Locate the cell with the specified text and output its [x, y] center coordinate. 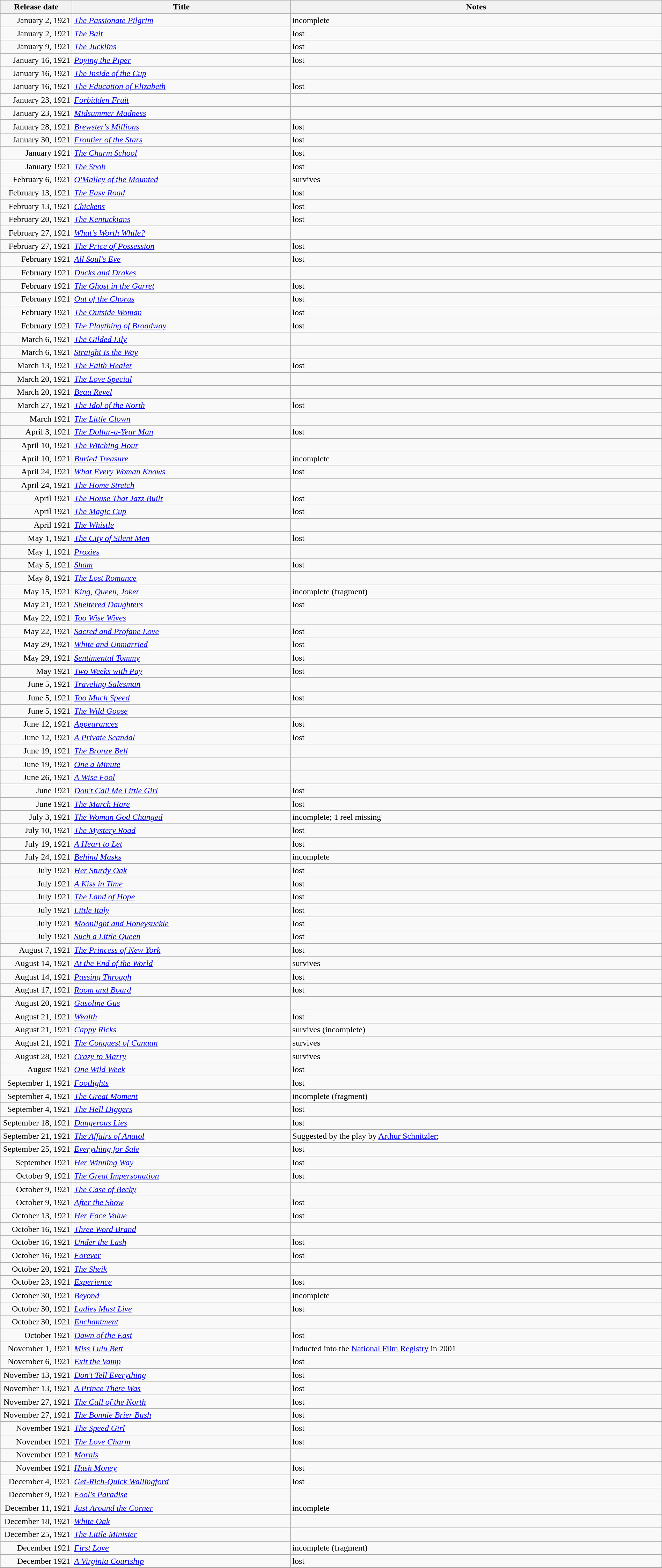
Gasoline Gus [182, 1003]
Her Winning Way [182, 1162]
Too Much Speed [182, 698]
After the Show [182, 1202]
September 1, 1921 [36, 1083]
May 21, 1921 [36, 605]
February 6, 1921 [36, 180]
Dawn of the East [182, 1335]
Hush Money [182, 1468]
Frontier of the Stars [182, 140]
O'Malley of the Mounted [182, 180]
The Whistle [182, 525]
Room and Board [182, 990]
Fool's Paradise [182, 1495]
October 1921 [36, 1335]
The City of Silent Men [182, 538]
Beau Revel [182, 392]
The Bronze Bell [182, 751]
Too Wise Wives [182, 618]
The Princess of New York [182, 950]
Wealth [182, 1017]
The Hell Diggers [182, 1109]
The Sheik [182, 1269]
A Kiss in Time [182, 884]
January 9, 1921 [36, 47]
November 1, 1921 [36, 1348]
Don't Call Me Little Girl [182, 790]
Chickens [182, 206]
A Private Scandal [182, 737]
Brewster's Millions [182, 126]
The Home Stretch [182, 485]
Her Face Value [182, 1216]
February 20, 1921 [36, 220]
Enchantment [182, 1322]
September 21, 1921 [36, 1136]
July 24, 1921 [36, 857]
All Soul's Eve [182, 259]
May 5, 1921 [36, 565]
The Little Minister [182, 1534]
Little Italy [182, 910]
Three Word Brand [182, 1229]
Notes [476, 7]
October 23, 1921 [36, 1282]
August 17, 1921 [36, 990]
The Call of the North [182, 1402]
The Love Charm [182, 1442]
One Wild Week [182, 1070]
The Great Moment [182, 1096]
August 20, 1921 [36, 1003]
Don't Tell Everything [182, 1375]
The Speed Girl [182, 1428]
Sentimental Tommy [182, 658]
The Price of Possession [182, 246]
Just Around the Corner [182, 1508]
Footlights [182, 1083]
May 15, 1921 [36, 592]
Traveling Salesman [182, 684]
Sacred and Profane Love [182, 631]
Sham [182, 565]
King, Queen, Joker [182, 592]
Beyond [182, 1295]
The Education of Elizabeth [182, 87]
At the End of the World [182, 963]
Release date [36, 7]
August 7, 1921 [36, 950]
Such a Little Queen [182, 937]
Everything for Sale [182, 1149]
July 19, 1921 [36, 844]
The Faith Healer [182, 365]
August 1921 [36, 1070]
The Idol of the North [182, 406]
Miss Lulu Bett [182, 1348]
September 1921 [36, 1162]
Midsummer Madness [182, 113]
Morals [182, 1455]
Two Weeks with Pay [182, 671]
May 8, 1921 [36, 578]
The Case of Becky [182, 1189]
Get-Rich-Quick Wallingford [182, 1481]
Experience [182, 1282]
The Little Clown [182, 419]
White Oak [182, 1521]
Dangerous Lies [182, 1123]
survives (incomplete) [476, 1030]
A Wise Fool [182, 777]
The Love Special [182, 379]
The Plaything of Broadway [182, 326]
March 27, 1921 [36, 406]
April 3, 1921 [36, 432]
Crazy to Marry [182, 1056]
The Outside Woman [182, 312]
The Kentuckians [182, 220]
The Conquest of Canaan [182, 1043]
May 1921 [36, 671]
December 9, 1921 [36, 1495]
Appearances [182, 724]
Forbidden Fruit [182, 100]
White and Unmarried [182, 645]
July 3, 1921 [36, 817]
December 25, 1921 [36, 1534]
September 25, 1921 [36, 1149]
January 28, 1921 [36, 126]
The House That Jazz Built [182, 498]
The Ghost in the Garret [182, 286]
The Gilded Lily [182, 339]
October 13, 1921 [36, 1216]
Ducks and Drakes [182, 273]
March 13, 1921 [36, 365]
Passing Through [182, 976]
A Virginia Courtship [182, 1561]
The Magic Cup [182, 512]
Her Sturdy Oak [182, 870]
The Wild Goose [182, 711]
The Lost Romance [182, 578]
August 28, 1921 [36, 1056]
December 4, 1921 [36, 1481]
First Love [182, 1548]
The Bait [182, 34]
One a Minute [182, 764]
The Land of Hope [182, 897]
Behind Masks [182, 857]
A Heart to Let [182, 844]
The Bonnie Brier Bush [182, 1415]
The Inside of the Cup [182, 73]
What's Worth While? [182, 233]
The Easy Road [182, 193]
Ladies Must Live [182, 1309]
Sheltered Daughters [182, 605]
Cappy Ricks [182, 1030]
Moonlight and Honeysuckle [182, 923]
The Woman God Changed [182, 817]
The Great Impersonation [182, 1176]
January 30, 1921 [36, 140]
July 10, 1921 [36, 831]
December 18, 1921 [36, 1521]
Out of the Chorus [182, 299]
September 18, 1921 [36, 1123]
Suggested by the play by Arthur Schnitzler; [476, 1136]
What Every Woman Knows [182, 472]
The Jucklins [182, 47]
December 11, 1921 [36, 1508]
Buried Treasure [182, 459]
The March Hare [182, 804]
The Mystery Road [182, 831]
Inducted into the National Film Registry in 2001 [476, 1348]
The Charm School [182, 153]
The Snob [182, 166]
Forever [182, 1256]
A Prince There Was [182, 1388]
The Dollar-a-Year Man [182, 432]
Title [182, 7]
Proxies [182, 551]
The Affairs of Anatol [182, 1136]
June 26, 1921 [36, 777]
The Passionate Pilgrim [182, 20]
October 20, 1921 [36, 1269]
Under the Lash [182, 1242]
Paying the Piper [182, 60]
incomplete; 1 reel missing [476, 817]
The Witching Hour [182, 445]
March 1921 [36, 419]
November 6, 1921 [36, 1362]
Straight Is the Way [182, 352]
Exit the Vamp [182, 1362]
